From the cell containing the given text, extract its center point as [X, Y] coordinate. 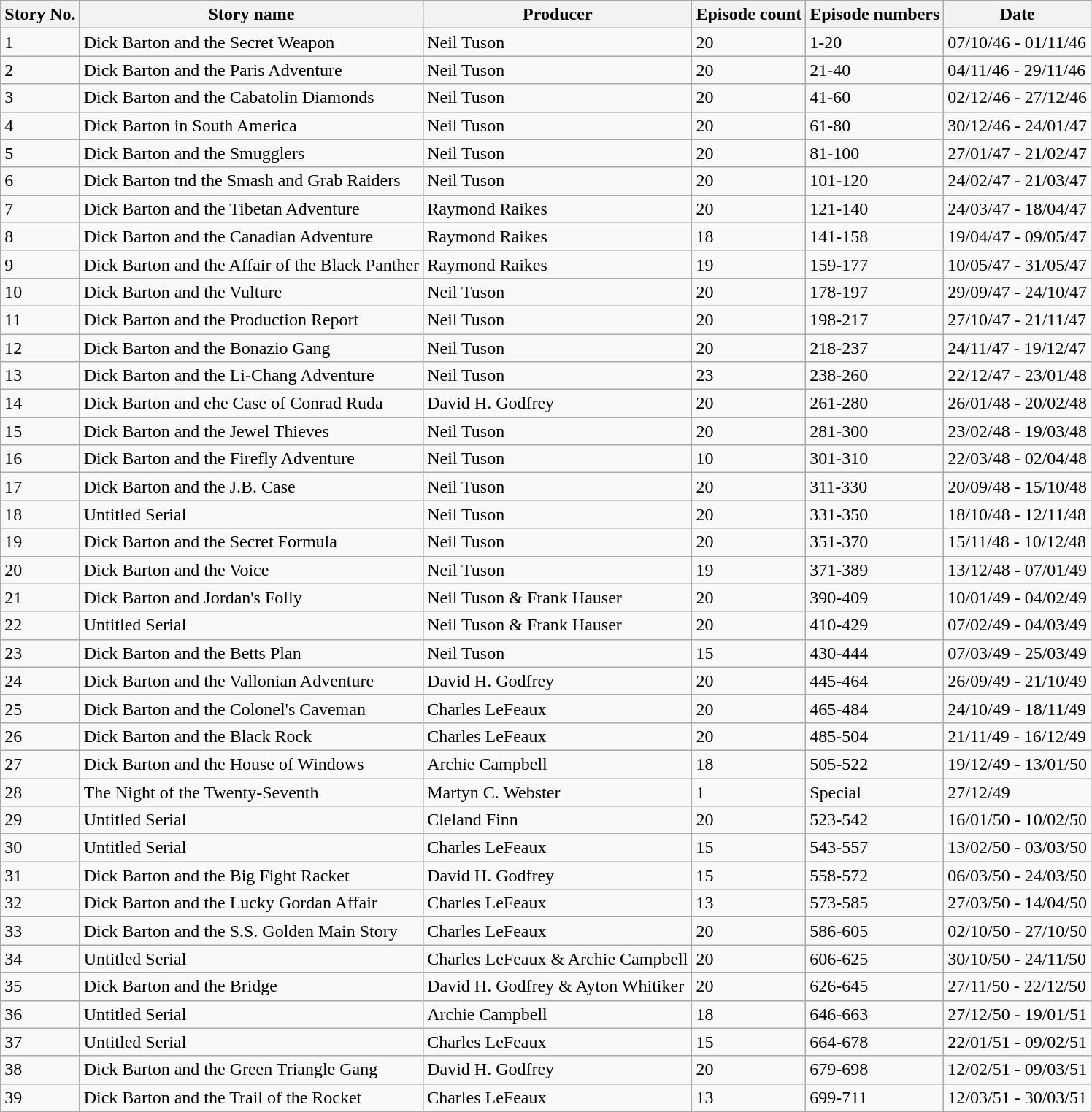
33 [40, 931]
543-557 [874, 848]
465-484 [874, 708]
Dick Barton and the Cabatolin Diamonds [251, 98]
Martyn C. Webster [558, 792]
13/02/50 - 03/03/50 [1018, 848]
Dick Barton and the Tibetan Adventure [251, 209]
Dick Barton tnd the Smash and Grab Raiders [251, 181]
19/12/49 - 13/01/50 [1018, 764]
3 [40, 98]
218-237 [874, 348]
21 [40, 598]
4 [40, 126]
24/02/47 - 21/03/47 [1018, 181]
Cleland Finn [558, 820]
Episode count [749, 15]
351-370 [874, 542]
159-177 [874, 264]
12 [40, 348]
10/01/49 - 04/02/49 [1018, 598]
Dick Barton and the Vulture [251, 292]
11 [40, 320]
32 [40, 903]
523-542 [874, 820]
35 [40, 986]
26 [40, 736]
7 [40, 209]
31 [40, 876]
Dick Barton and the Affair of the Black Panther [251, 264]
The Night of the Twenty-Seventh [251, 792]
Dick Barton and the Black Rock [251, 736]
Producer [558, 15]
Dick Barton and the Canadian Adventure [251, 236]
2 [40, 70]
15/11/48 - 10/12/48 [1018, 542]
Dick Barton in South America [251, 126]
21-40 [874, 70]
586-605 [874, 931]
699-711 [874, 1097]
178-197 [874, 292]
16 [40, 459]
22 [40, 625]
27/11/50 - 22/12/50 [1018, 986]
646-663 [874, 1014]
Dick Barton and the Li-Chang Adventure [251, 376]
24/03/47 - 18/04/47 [1018, 209]
430-444 [874, 653]
22/03/48 - 02/04/48 [1018, 459]
626-645 [874, 986]
Charles LeFeaux & Archie Campbell [558, 959]
311-330 [874, 487]
02/12/46 - 27/12/46 [1018, 98]
Dick Barton and the Betts Plan [251, 653]
Dick Barton and the Secret Weapon [251, 42]
20/09/48 - 15/10/48 [1018, 487]
Dick Barton and the Smugglers [251, 153]
485-504 [874, 736]
Dick Barton and the House of Windows [251, 764]
Date [1018, 15]
101-120 [874, 181]
07/10/46 - 01/11/46 [1018, 42]
238-260 [874, 376]
29/09/47 - 24/10/47 [1018, 292]
02/10/50 - 27/10/50 [1018, 931]
Dick Barton and Jordan's Folly [251, 598]
27/10/47 - 21/11/47 [1018, 320]
5 [40, 153]
Dick Barton and the Firefly Adventure [251, 459]
22/12/47 - 23/01/48 [1018, 376]
573-585 [874, 903]
445-464 [874, 681]
27/12/50 - 19/01/51 [1018, 1014]
21/11/49 - 16/12/49 [1018, 736]
Dick Barton and the Bonazio Gang [251, 348]
26/09/49 - 21/10/49 [1018, 681]
281-300 [874, 431]
121-140 [874, 209]
1-20 [874, 42]
37 [40, 1042]
30/10/50 - 24/11/50 [1018, 959]
30 [40, 848]
Dick Barton and the Colonel's Caveman [251, 708]
Dick Barton and the Paris Adventure [251, 70]
28 [40, 792]
17 [40, 487]
664-678 [874, 1042]
25 [40, 708]
81-100 [874, 153]
16/01/50 - 10/02/50 [1018, 820]
27 [40, 764]
61-80 [874, 126]
19/04/47 - 09/05/47 [1018, 236]
14 [40, 404]
22/01/51 - 09/02/51 [1018, 1042]
Dick Barton and the Green Triangle Gang [251, 1070]
Dick Barton and ehe Case of Conrad Ruda [251, 404]
Dick Barton and the S.S. Golden Main Story [251, 931]
371-389 [874, 570]
04/11/46 - 29/11/46 [1018, 70]
18/10/48 - 12/11/48 [1018, 514]
24 [40, 681]
9 [40, 264]
606-625 [874, 959]
39 [40, 1097]
06/03/50 - 24/03/50 [1018, 876]
Dick Barton and the Lucky Gordan Affair [251, 903]
Story name [251, 15]
07/03/49 - 25/03/49 [1018, 653]
141-158 [874, 236]
13/12/48 - 07/01/49 [1018, 570]
390-409 [874, 598]
12/02/51 - 09/03/51 [1018, 1070]
David H. Godfrey & Ayton Whitiker [558, 986]
30/12/46 - 24/01/47 [1018, 126]
26/01/48 - 20/02/48 [1018, 404]
Dick Barton and the Voice [251, 570]
6 [40, 181]
Dick Barton and the Production Report [251, 320]
8 [40, 236]
198-217 [874, 320]
23/02/48 - 19/03/48 [1018, 431]
29 [40, 820]
34 [40, 959]
Dick Barton and the J.B. Case [251, 487]
07/02/49 - 04/03/49 [1018, 625]
Special [874, 792]
27/12/49 [1018, 792]
12/03/51 - 30/03/51 [1018, 1097]
679-698 [874, 1070]
27/03/50 - 14/04/50 [1018, 903]
24/11/47 - 19/12/47 [1018, 348]
24/10/49 - 18/11/49 [1018, 708]
301-310 [874, 459]
Dick Barton and the Jewel Thieves [251, 431]
Dick Barton and the Bridge [251, 986]
10/05/47 - 31/05/47 [1018, 264]
Dick Barton and the Vallonian Adventure [251, 681]
36 [40, 1014]
27/01/47 - 21/02/47 [1018, 153]
Dick Barton and the Big Fight Racket [251, 876]
Episode numbers [874, 15]
Dick Barton and the Trail of the Rocket [251, 1097]
505-522 [874, 764]
41-60 [874, 98]
Dick Barton and the Secret Formula [251, 542]
410-429 [874, 625]
331-350 [874, 514]
261-280 [874, 404]
558-572 [874, 876]
Story No. [40, 15]
38 [40, 1070]
